Determine the [X, Y] coordinate at the center of the cell enclosing the given text.  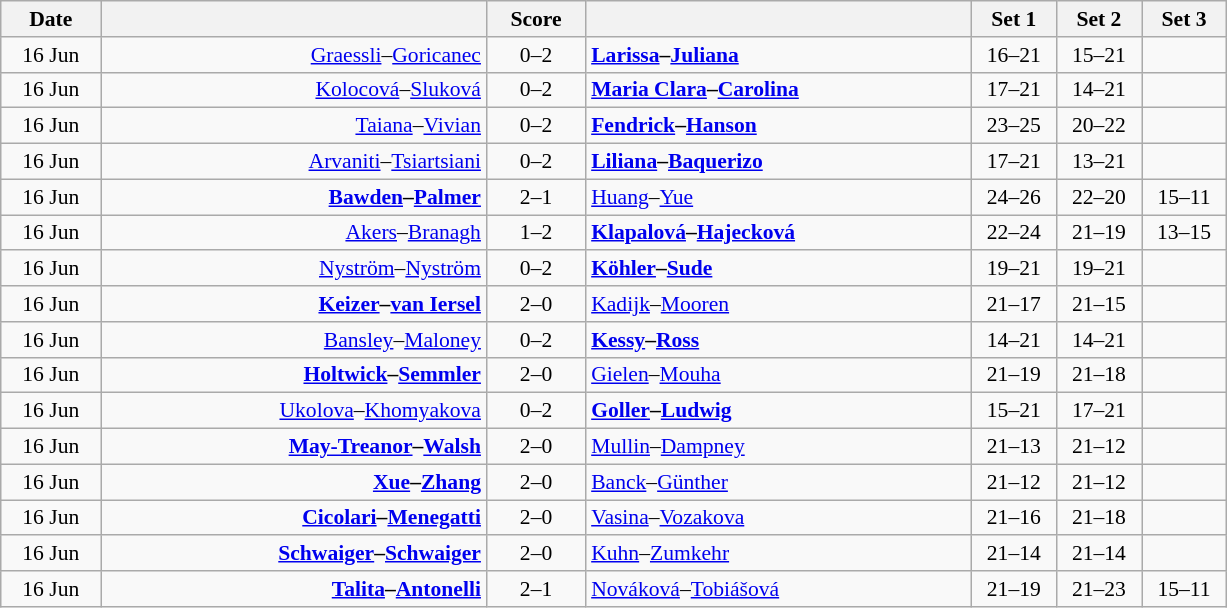
13–15 [1184, 233]
20–22 [1098, 126]
Date [51, 19]
Xue–Zhang [294, 482]
Schwaiger–Schwaiger [294, 554]
Talita–Antonelli [294, 589]
Kuhn–Zumkehr [778, 554]
Cicolari–Menegatti [294, 518]
21–13 [1014, 447]
Nováková–Tobiášová [778, 589]
Maria Clara–Carolina [778, 90]
Keizer–van Iersel [294, 304]
Kessy–Ross [778, 340]
23–25 [1014, 126]
Set 2 [1098, 19]
Taiana–Vivian [294, 126]
Graessli–Goricanec [294, 55]
Holtwick–Semmler [294, 375]
Akers–Branagh [294, 233]
May-Treanor–Walsh [294, 447]
Klapalová–Hajecková [778, 233]
21–17 [1014, 304]
16–21 [1014, 55]
Huang–Yue [778, 197]
Goller–Ludwig [778, 411]
Set 1 [1014, 19]
22–20 [1098, 197]
21–15 [1098, 304]
Bawden–Palmer [294, 197]
Set 3 [1184, 19]
Vasina–Vozakova [778, 518]
21–16 [1014, 518]
Larissa–Juliana [778, 55]
Bansley–Maloney [294, 340]
Gielen–Mouha [778, 375]
Arvaniti–Tsiartsiani [294, 162]
Kadijk–Mooren [778, 304]
24–26 [1014, 197]
22–24 [1014, 233]
Mullin–Dampney [778, 447]
21–23 [1098, 589]
Fendrick–Hanson [778, 126]
Köhler–Sude [778, 269]
Kolocová–Sluková [294, 90]
Banck–Günther [778, 482]
Ukolova–Khomyakova [294, 411]
1–2 [536, 233]
Score [536, 19]
Liliana–Baquerizo [778, 162]
13–21 [1098, 162]
Nyström–Nyström [294, 269]
